Determine the [x, y] coordinate at the center of the cell enclosing the given text.  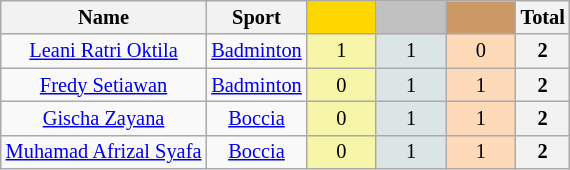
Muhamad Afrizal Syafa [104, 152]
Sport [256, 17]
Name [104, 17]
Gischa Zayana [104, 118]
Leani Ratri Oktila [104, 51]
Total [543, 17]
Fredy Setiawan [104, 85]
